Provide the [X, Y] coordinate of the cell's center where the given text is located.  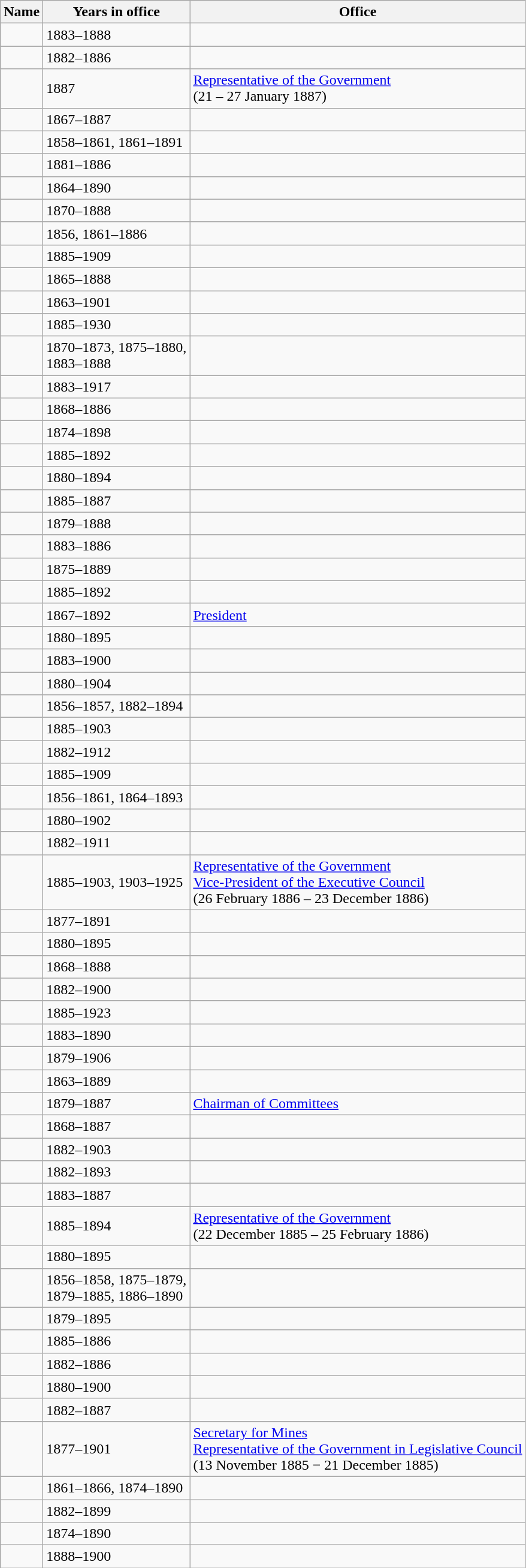
Name [22, 12]
1874–1898 [116, 432]
1882–1900 [116, 989]
Representative of the Government(21 – 27 January 1887) [358, 89]
1885–1923 [116, 1012]
1882–1911 [116, 843]
1874–1890 [116, 1534]
1885–1887 [116, 501]
1880–1904 [116, 683]
1870–1873, 1875–1880,1883–1888 [116, 356]
Secretary for MinesRepresentative of the Government in Legislative Council(13 November 1885 − 21 December 1885) [358, 1449]
1883–1888 [116, 35]
1882–1912 [116, 752]
1885–1903 [116, 729]
1870–1888 [116, 210]
1861–1866, 1874–1890 [116, 1488]
1888–1900 [116, 1557]
1867–1887 [116, 119]
1883–1890 [116, 1035]
1879–1906 [116, 1058]
1879–1895 [116, 1319]
Representative of the GovernmentVice-President of the Executive Council(26 February 1886 – 23 December 1886) [358, 882]
1885–1930 [116, 325]
Chairman of Committees [358, 1104]
1883–1886 [116, 546]
President [358, 615]
1882–1887 [116, 1410]
1865–1888 [116, 279]
1877–1891 [116, 921]
1882–1903 [116, 1149]
1856, 1861–1886 [116, 233]
1868–1887 [116, 1127]
1883–1887 [116, 1195]
1856–1857, 1882–1894 [116, 706]
Office [358, 12]
1883–1917 [116, 387]
1863–1901 [116, 302]
1887 [116, 89]
1882–1899 [116, 1510]
1880–1900 [116, 1387]
1885–1903, 1903–1925 [116, 882]
1856–1861, 1864–1893 [116, 797]
1885–1894 [116, 1226]
1881–1886 [116, 165]
Years in office [116, 12]
1864–1890 [116, 188]
1883–1900 [116, 660]
1868–1888 [116, 967]
1877–1901 [116, 1449]
1868–1886 [116, 410]
1867–1892 [116, 615]
1875–1889 [116, 569]
1856–1858, 1875–1879,1879–1885, 1886–1890 [116, 1288]
1858–1861, 1861–1891 [116, 142]
1879–1887 [116, 1104]
Representative of the Government(22 December 1885 – 25 February 1886) [358, 1226]
1879–1888 [116, 523]
1880–1902 [116, 820]
1882–1893 [116, 1172]
1885–1886 [116, 1341]
1863–1889 [116, 1081]
1880–1894 [116, 478]
